From the cell containing the given text, extract its center point as [X, Y] coordinate. 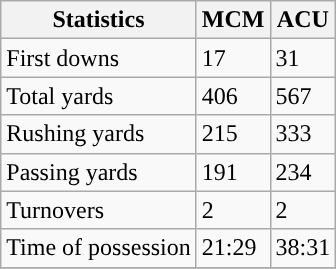
Rushing yards [99, 134]
First downs [99, 58]
Total yards [99, 96]
38:31 [303, 248]
406 [233, 96]
Statistics [99, 20]
215 [233, 134]
191 [233, 172]
333 [303, 134]
31 [303, 58]
Turnovers [99, 210]
567 [303, 96]
21:29 [233, 248]
Time of possession [99, 248]
Passing yards [99, 172]
MCM [233, 20]
ACU [303, 20]
17 [233, 58]
234 [303, 172]
